From the cell containing the given text, extract its center point as [x, y] coordinate. 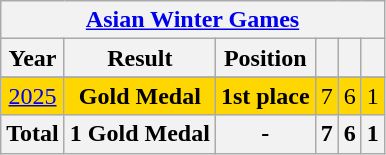
1st place [265, 96]
2025 [33, 96]
Gold Medal [140, 96]
Year [33, 58]
- [265, 134]
Total [33, 134]
1 Gold Medal [140, 134]
Result [140, 58]
Asian Winter Games [193, 20]
Position [265, 58]
